Extract the (x, y) coordinate from the center of the cell holding the provided text.  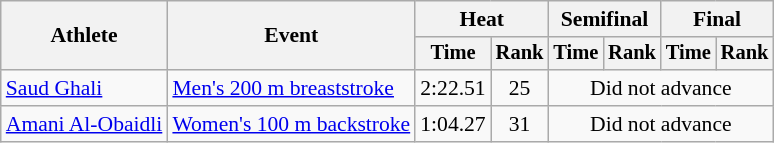
Semifinal (604, 19)
Heat (482, 19)
Event (291, 36)
Saud Ghali (84, 88)
Athlete (84, 36)
Men's 200 m breaststroke (291, 88)
Final (717, 19)
2:22.51 (452, 88)
Amani Al-Obaidli (84, 124)
25 (520, 88)
1:04.27 (452, 124)
31 (520, 124)
Women's 100 m backstroke (291, 124)
